Capture the cell that displays the provided text and extract its [X, Y] central coordinate. 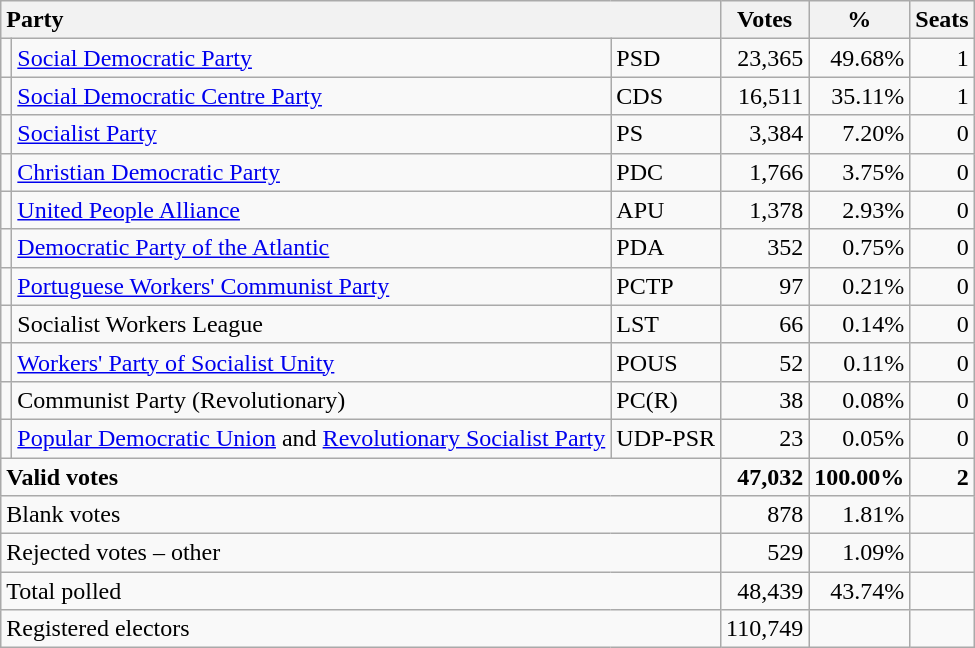
PSD [666, 58]
Portuguese Workers' Communist Party [312, 286]
Votes [765, 20]
352 [765, 248]
APU [666, 210]
Workers' Party of Socialist Unity [312, 362]
43.74% [860, 591]
Communist Party (Revolutionary) [312, 400]
7.20% [860, 134]
48,439 [765, 591]
0.21% [860, 286]
66 [765, 324]
0.05% [860, 438]
0.14% [860, 324]
3,384 [765, 134]
POUS [666, 362]
Democratic Party of the Atlantic [312, 248]
2.93% [860, 210]
PDC [666, 172]
97 [765, 286]
100.00% [860, 477]
23 [765, 438]
CDS [666, 96]
38 [765, 400]
16,511 [765, 96]
PC(R) [666, 400]
LST [666, 324]
Rejected votes – other [361, 553]
Social Democratic Centre Party [312, 96]
47,032 [765, 477]
PCTP [666, 286]
110,749 [765, 629]
Blank votes [361, 515]
23,365 [765, 58]
PDA [666, 248]
Socialist Workers League [312, 324]
UDP-PSR [666, 438]
Social Democratic Party [312, 58]
1.81% [860, 515]
% [860, 20]
Popular Democratic Union and Revolutionary Socialist Party [312, 438]
Party [361, 20]
Registered electors [361, 629]
Total polled [361, 591]
49.68% [860, 58]
0.11% [860, 362]
Seats [942, 20]
529 [765, 553]
3.75% [860, 172]
0.75% [860, 248]
United People Alliance [312, 210]
52 [765, 362]
2 [942, 477]
Valid votes [361, 477]
Christian Democratic Party [312, 172]
PS [666, 134]
1.09% [860, 553]
Socialist Party [312, 134]
878 [765, 515]
1,766 [765, 172]
0.08% [860, 400]
1,378 [765, 210]
35.11% [860, 96]
